Determine the (X, Y) coordinate at the center of the cell enclosing the given text.  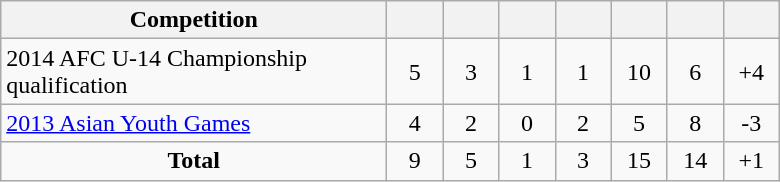
6 (695, 72)
+4 (751, 72)
14 (695, 161)
4 (415, 123)
0 (527, 123)
+1 (751, 161)
8 (695, 123)
Total (194, 161)
-3 (751, 123)
10 (639, 72)
2014 AFC U-14 Championship qualification (194, 72)
Competition (194, 20)
15 (639, 161)
2013 Asian Youth Games (194, 123)
9 (415, 161)
